Scan for the cell matching the given text and deliver its [x, y] coordinate at center. 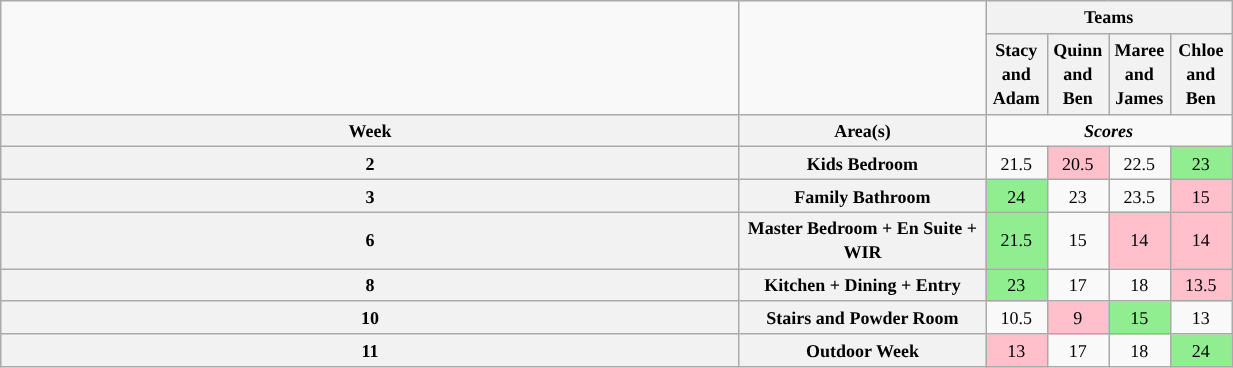
Outdoor Week [862, 350]
Quinn and Ben [1078, 74]
9 [1078, 318]
Chloe and Ben [1201, 74]
8 [370, 286]
Teams [1109, 18]
11 [370, 350]
2 [370, 164]
Family Bathroom [862, 196]
6 [370, 240]
Kids Bedroom [862, 164]
20.5 [1078, 164]
Week [370, 130]
10 [370, 318]
Kitchen + Dining + Entry [862, 286]
3 [370, 196]
Stacy and Adam [1017, 74]
Scores [1109, 130]
Master Bedroom + En Suite + WIR [862, 240]
Area(s) [862, 130]
13.5 [1201, 286]
22.5 [1140, 164]
Stairs and Powder Room [862, 318]
23.5 [1140, 196]
Maree and James [1140, 74]
10.5 [1017, 318]
